Extract the [X, Y] coordinate from the center of the cell holding the provided text.  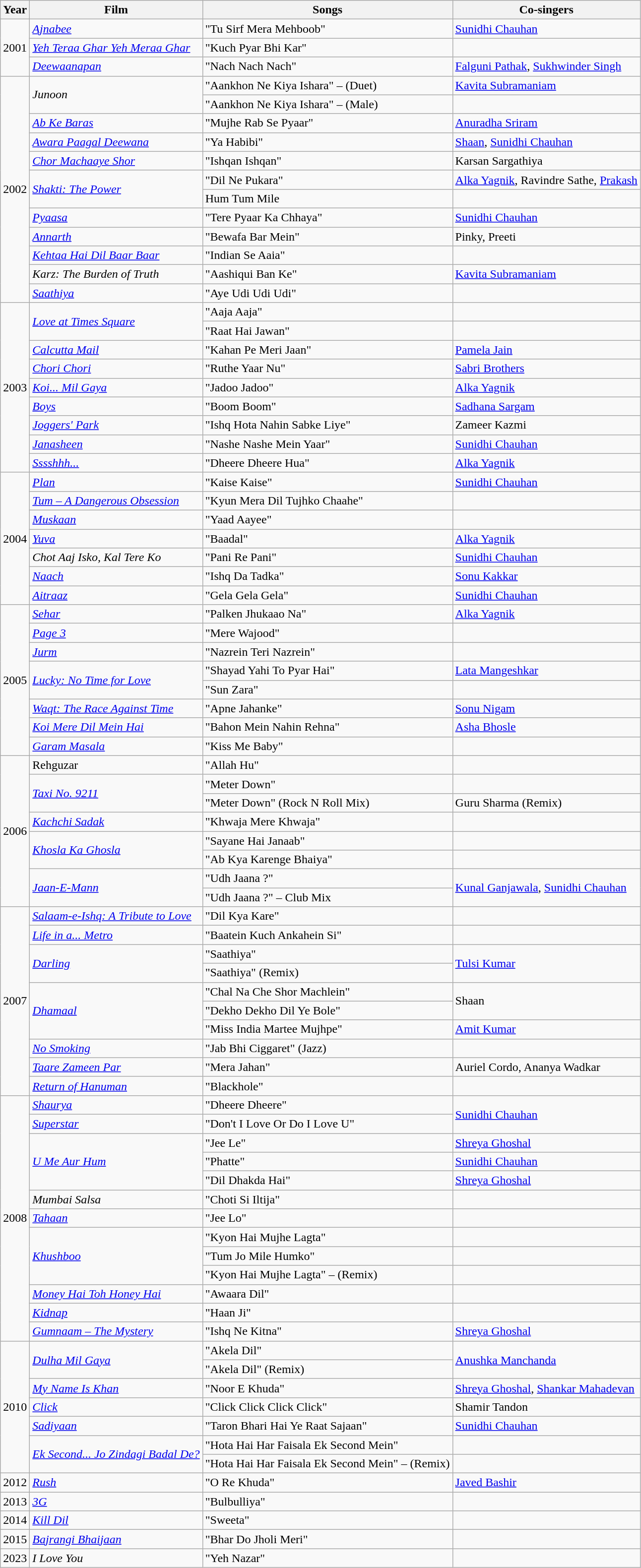
"Ab Kya Karenge Bhaiya" [327, 860]
Yuva [116, 538]
Anuradha Sriram [546, 123]
2008 [15, 1218]
"Phatte" [327, 1162]
Ajnabee [116, 29]
"Meter Down" (Rock N Roll Mix) [327, 803]
Ek Second... Jo Zindagi Badal De? [116, 1454]
Sadiyaan [116, 1426]
"Aye Udi Udi Udi" [327, 293]
Tulsi Kumar [546, 963]
Falguni Pathak, Sukhwinder Singh [546, 66]
Pamela Jain [546, 350]
Pyaasa [116, 217]
"Ya Habibi" [327, 142]
Chori Chori [116, 369]
Koi... Mil Gaya [116, 387]
"Nashe Nashe Mein Yaar" [327, 444]
"Aaja Aaja" [327, 312]
"Allah Hu" [327, 765]
"Mera Jahan" [327, 1067]
Koi Mere Dil Mein Hai [116, 727]
Life in a... Metro [116, 935]
"Palken Jhukaao Na" [327, 614]
"Mujhe Rab Se Pyaar" [327, 123]
Lata Mangeshkar [546, 671]
"Sun Zara" [327, 690]
Bajrangi Bhaijaan [116, 1539]
Chor Machaaye Shor [116, 161]
"Taron Bhari Hai Ye Raat Sajaan" [327, 1426]
Plan [116, 482]
"Ishq Ne Kitna" [327, 1331]
Awara Paagal Deewana [116, 142]
Sabri Brothers [546, 369]
"Meter Down" [327, 784]
2023 [15, 1558]
"Chal Na Che Shor Machlein" [327, 992]
"Kaise Kaise" [327, 482]
"Indian Se Aaia" [327, 255]
Aitraaz [116, 595]
2007 [15, 1001]
"Nach Nach Nach" [327, 66]
"Kyon Hai Mujhe Lagta" [327, 1237]
I Love You [116, 1558]
"Jee Lo" [327, 1218]
Songs [327, 10]
"Click Click Click Click" [327, 1407]
Taxi No. 9211 [116, 793]
No Smoking [116, 1048]
Rehguzar [116, 765]
2003 [15, 388]
Love at Times Square [116, 321]
"Udh Jaana ?" – Club Mix [327, 897]
"Shayad Yahi To Pyar Hai" [327, 671]
"Pani Re Pani" [327, 558]
2015 [15, 1539]
"Kiss Me Baby" [327, 746]
Return of Hanuman [116, 1086]
2006 [15, 831]
"Dheere Dheere" [327, 1105]
Tum – A Dangerous Obsession [116, 501]
Kunal Ganjawala, Sunidhi Chauhan [546, 888]
"Awaara Dil" [327, 1294]
Click [116, 1407]
"Akela Dil" [327, 1350]
"Jadoo Jadoo" [327, 387]
"Ruthe Yaar Nu" [327, 369]
"Baatein Kuch Ankahein Si" [327, 935]
"O Re Khuda" [327, 1483]
Sonu Kakkar [546, 576]
"Bhar Do Jholi Meri" [327, 1539]
Dhamaal [116, 1010]
Joggers' Park [116, 425]
"Aankhon Ne Kiya Ishara" – (Duet) [327, 85]
Chot Aaj Isko, Kal Tere Ko [116, 558]
"Ishq Da Tadka" [327, 576]
Sadhana Sargam [546, 406]
"Bulbulliya" [327, 1502]
2002 [15, 189]
Money Hai Toh Honey Hai [116, 1294]
"Akela Dil" (Remix) [327, 1369]
"Kyon Hai Mujhe Lagta" – (Remix) [327, 1275]
Shaurya [116, 1105]
Dulha Mil Gaya [116, 1360]
"Mere Wajood" [327, 633]
Annarth [116, 237]
Kehtaa Hai Dil Baar Baar [116, 255]
"Ishqan Ishqan" [327, 161]
Lucky: No Time for Love [116, 680]
"Don't I Love Or Do I Love U" [327, 1124]
"Kahan Pe Meri Jaan" [327, 350]
2014 [15, 1520]
Khosla Ka Ghosla [116, 850]
Shaan, Sunidhi Chauhan [546, 142]
Tahaan [116, 1218]
Pinky, Preeti [546, 237]
Waqt: The Race Against Time [116, 708]
"Bewafa Bar Mein" [327, 237]
Naach [116, 576]
"Yaad Aayee" [327, 519]
Janasheen [116, 444]
"Dil Ne Pukara" [327, 180]
Taare Zameen Par [116, 1067]
Yeh Teraa Ghar Yeh Meraa Ghar [116, 48]
Ab Ke Baras [116, 123]
Karsan Sargathiya [546, 161]
Muskaan [116, 519]
Rush [116, 1483]
Shakti: The Power [116, 189]
Hum Tum Mile [327, 198]
Karz: The Burden of Truth [116, 274]
"Tu Sirf Mera Mehboob" [327, 29]
"Apne Jahanke" [327, 708]
"Noor E Khuda" [327, 1388]
"Gela Gela Gela" [327, 595]
Alka Yagnik, Ravindre Sathe, Prakash [546, 180]
Year [15, 10]
"Dil Dhakda Hai" [327, 1181]
Saathiya [116, 293]
"Jab Bhi Ciggaret" (Jazz) [327, 1048]
Mumbai Salsa [116, 1199]
3G [116, 1502]
2010 [15, 1407]
"Dheere Dheere Hua" [327, 463]
Gumnaam – The Mystery [116, 1331]
Guru Sharma (Remix) [546, 803]
"Jee Le" [327, 1142]
Kidnap [116, 1313]
"Haan Ji" [327, 1313]
Darling [116, 963]
"Udh Jaana ?" [327, 878]
"Hota Hai Har Faisala Ek Second Mein" [327, 1445]
"Khwaja Mere Khwaja" [327, 821]
Sonu Nigam [546, 708]
"Boom Boom" [327, 406]
"Tum Jo Mile Humko" [327, 1256]
"Saathiya" (Remix) [327, 973]
"Nazrein Teri Nazrein" [327, 652]
"Blackhole" [327, 1086]
Film [116, 10]
Amit Kumar [546, 1029]
"Sweeta" [327, 1520]
2004 [15, 538]
Sehar [116, 614]
"Aankhon Ne Kiya Ishara" – (Male) [327, 104]
Calcutta Mail [116, 350]
2005 [15, 680]
"Miss India Martee Mujhpe" [327, 1029]
"Hota Hai Har Faisala Ek Second Mein" – (Remix) [327, 1464]
"Kyun Mera Dil Tujhko Chaahe" [327, 501]
Sssshhh... [116, 463]
Asha Bhosle [546, 727]
2013 [15, 1502]
Jaan-E-Mann [116, 888]
Kill Dil [116, 1520]
"Bahon Mein Nahin Rehna" [327, 727]
Salaam-e-Ishq: A Tribute to Love [116, 916]
Kachchi Sadak [116, 821]
"Dekho Dekho Dil Ye Bole" [327, 1010]
Junoon [116, 95]
Garam Masala [116, 746]
"Ishq Hota Nahin Sabke Liye" [327, 425]
"Choti Si Iltija" [327, 1199]
Shreya Ghoshal, Shankar Mahadevan [546, 1388]
"Aashiqui Ban Ke" [327, 274]
My Name Is Khan [116, 1388]
Anushka Manchanda [546, 1360]
"Kuch Pyar Bhi Kar" [327, 48]
"Baadal" [327, 538]
2012 [15, 1483]
Khushboo [116, 1256]
"Yeh Nazar" [327, 1558]
Javed Bashir [546, 1483]
"Raat Hai Jawan" [327, 331]
Co-singers [546, 10]
"Sayane Hai Janaab" [327, 841]
Deewaanapan [116, 66]
Superstar [116, 1124]
Jurm [116, 652]
Shaan [546, 1001]
"Tere Pyaar Ka Chhaya" [327, 217]
"Dil Kya Kare" [327, 916]
Zameer Kazmi [546, 425]
"Saathiya" [327, 954]
U Me Aur Hum [116, 1161]
Page 3 [116, 633]
Shamir Tandon [546, 1407]
Auriel Cordo, Ananya Wadkar [546, 1067]
2001 [15, 48]
Boys [116, 406]
